Detect which cell encompasses the target text, then output its (X, Y) center coordinate. 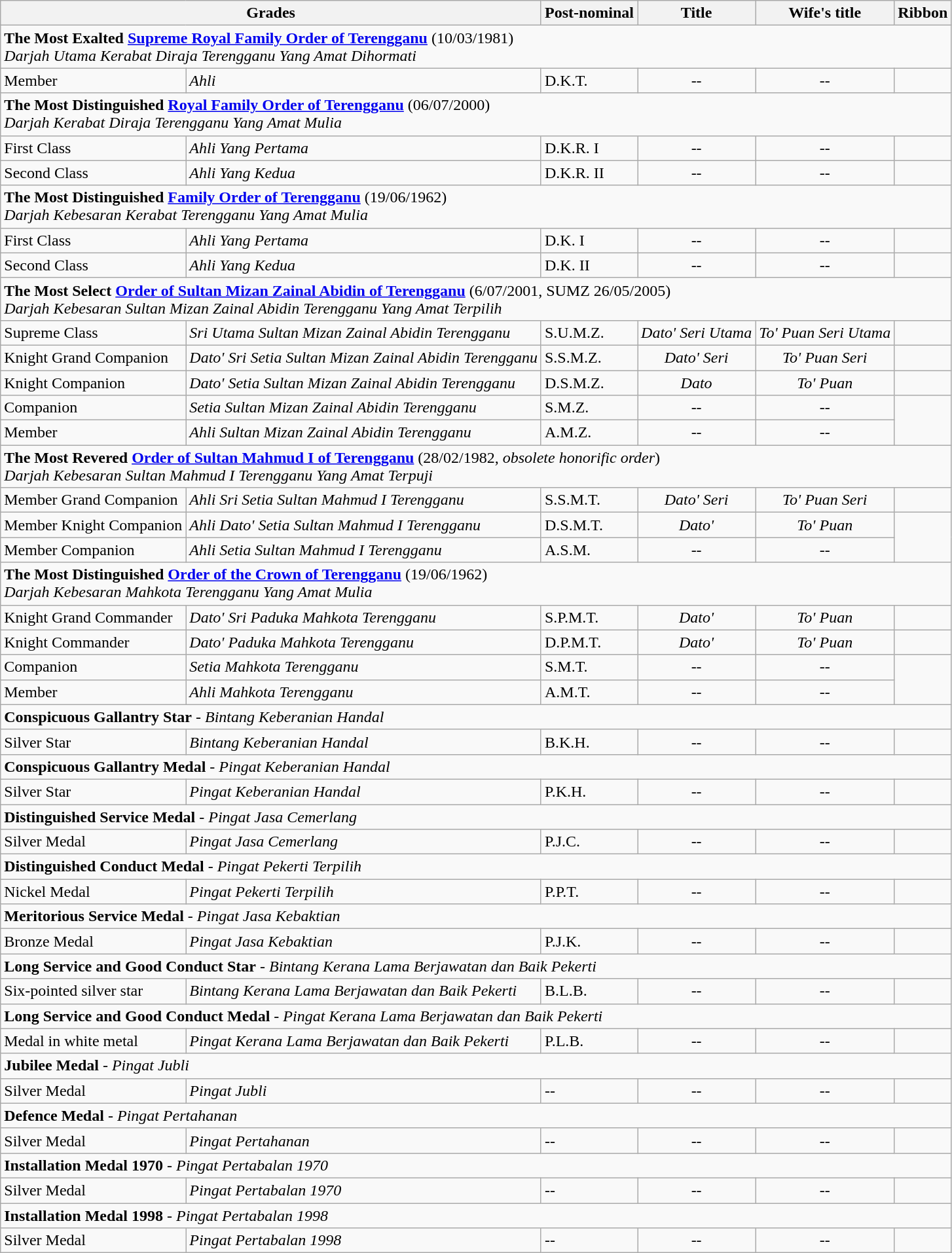
Nickel Medal (93, 892)
S.U.M.Z. (589, 333)
Installation Medal 1998 - Pingat Pertabalan 1998 (476, 1216)
A.M.T. (589, 692)
Knight Commander (93, 642)
Distinguished Conduct Medal - Pingat Pekerti Terpilih (476, 867)
Ahli (364, 81)
Pingat Keberanian Handal (364, 791)
Dato (697, 383)
Dato' Sri Setia Sultan Mizan Zainal Abidin Terengganu (364, 357)
Conspicuous Gallantry Star - Bintang Keberanian Handal (476, 717)
Dato' Seri Utama (697, 333)
Member Grand Companion (93, 500)
S.S.M.T. (589, 500)
Pingat Pekerti Terpilih (364, 892)
Ahli Sultan Mizan Zainal Abidin Terengganu (364, 433)
Bronze Medal (93, 941)
Setia Sultan Mizan Zainal Abidin Terengganu (364, 408)
D.P.M.T. (589, 642)
Long Service and Good Conduct Star - Bintang Kerana Lama Berjawatan dan Baik Pekerti (476, 966)
A.M.Z. (589, 433)
D.K.T. (589, 81)
D.K. I (589, 240)
Sri Utama Sultan Mizan Zainal Abidin Terengganu (364, 333)
The Most Distinguished Order of the Crown of Terengganu (19/06/1962) Darjah Kebesaran Mahkota Terengganu Yang Amat Mulia (476, 584)
Dato' Setia Sultan Mizan Zainal Abidin Terengganu (364, 383)
To' Puan Seri Utama (825, 333)
Title (697, 13)
Pingat Jasa Cemerlang (364, 842)
Conspicuous Gallantry Medal - Pingat Keberanian Handal (476, 767)
S.S.M.Z. (589, 357)
Setia Mahkota Terengganu (364, 667)
Long Service and Good Conduct Medal - Pingat Kerana Lama Berjawatan dan Baik Pekerti (476, 1016)
A.S.M. (589, 550)
Bintang Kerana Lama Berjawatan dan Baik Pekerti (364, 991)
P.K.H. (589, 791)
P.P.T. (589, 892)
Jubilee Medal - Pingat Jubli (476, 1066)
Knight Companion (93, 383)
Meritorious Service Medal - Pingat Jasa Kebaktian (476, 917)
Dato' Paduka Mahkota Terengganu (364, 642)
Ahli Sri Setia Sultan Mahmud I Terengganu (364, 500)
Member Companion (93, 550)
Pingat Pertahanan (364, 1140)
B.L.B. (589, 991)
Post-nominal (589, 13)
Ahli Mahkota Terengganu (364, 692)
S.P.M.T. (589, 617)
Supreme Class (93, 333)
Defence Medal - Pingat Pertahanan (476, 1116)
Ahli Setia Sultan Mahmud I Terengganu (364, 550)
Knight Grand Companion (93, 357)
D.K.R. I (589, 148)
P.J.K. (589, 941)
Bintang Keberanian Handal (364, 742)
P.L.B. (589, 1041)
Knight Grand Commander (93, 617)
Distinguished Service Medal - Pingat Jasa Cemerlang (476, 816)
Installation Medal 1970 - Pingat Pertabalan 1970 (476, 1165)
D.K. II (589, 265)
D.S.M.T. (589, 525)
Ahli Dato' Setia Sultan Mahmud I Terengganu (364, 525)
Dato' Sri Paduka Mahkota Terengganu (364, 617)
Pingat Kerana Lama Berjawatan dan Baik Pekerti (364, 1041)
S.M.T. (589, 667)
B.K.H. (589, 742)
The Most Distinguished Family Order of Terengganu (19/06/1962) Darjah Kebesaran Kerabat Terengganu Yang Amat Mulia (476, 207)
The Most Exalted Supreme Royal Family Order of Terengganu (10/03/1981) Darjah Utama Kerabat Diraja Terengganu Yang Amat Dihormati (476, 47)
Pingat Jasa Kebaktian (364, 941)
D.S.M.Z. (589, 383)
Member Knight Companion (93, 525)
Pingat Pertabalan 1998 (364, 1241)
Grades (271, 13)
Pingat Jubli (364, 1091)
D.K.R. II (589, 173)
Six-pointed silver star (93, 991)
P.J.C. (589, 842)
S.M.Z. (589, 408)
Wife's title (825, 13)
Medal in white metal (93, 1041)
The Most Distinguished Royal Family Order of Terengganu (06/07/2000) Darjah Kerabat Diraja Terengganu Yang Amat Mulia (476, 114)
Ribbon (923, 13)
Pingat Pertabalan 1970 (364, 1190)
